For the text-containing cell, return its midpoint in (x, y) coordinate format. 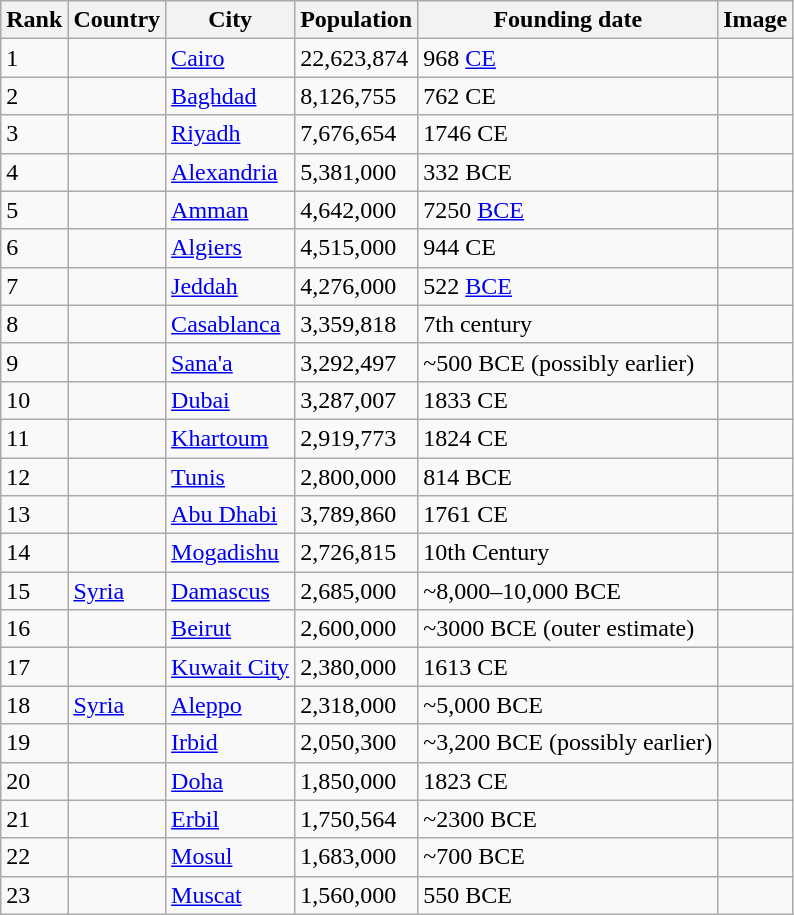
5 (34, 210)
1,560,000 (356, 895)
15 (34, 591)
550 BCE (568, 895)
14 (34, 553)
2,050,300 (356, 743)
Khartoum (230, 438)
3 (34, 134)
23 (34, 895)
7 (34, 286)
~700 BCE (568, 857)
12 (34, 477)
~2300 BCE (568, 819)
2,726,815 (356, 553)
Casablanca (230, 324)
3,292,497 (356, 362)
Baghdad (230, 96)
10 (34, 400)
Jeddah (230, 286)
Country (117, 20)
2 (34, 96)
1,750,564 (356, 819)
17 (34, 667)
7,676,654 (356, 134)
1823 CE (568, 781)
Mogadishu (230, 553)
2,685,000 (356, 591)
2,380,000 (356, 667)
2,919,773 (356, 438)
City (230, 20)
Dubai (230, 400)
5,381,000 (356, 172)
22 (34, 857)
16 (34, 629)
3,287,007 (356, 400)
Mosul (230, 857)
1,683,000 (356, 857)
1824 CE (568, 438)
7250 BCE (568, 210)
Founding date (568, 20)
Muscat (230, 895)
4 (34, 172)
4,642,000 (356, 210)
Irbid (230, 743)
18 (34, 705)
Kuwait City (230, 667)
11 (34, 438)
~5,000 BCE (568, 705)
Alexandria (230, 172)
Aleppo (230, 705)
522 BCE (568, 286)
~8,000–10,000 BCE (568, 591)
1,850,000 (356, 781)
1613 CE (568, 667)
1 (34, 58)
2,318,000 (356, 705)
944 CE (568, 248)
~3,200 BCE (possibly earlier) (568, 743)
8 (34, 324)
3,359,818 (356, 324)
968 CE (568, 58)
~500 BCE (possibly earlier) (568, 362)
Erbil (230, 819)
8,126,755 (356, 96)
20 (34, 781)
Algiers (230, 248)
~3000 BCE (outer estimate) (568, 629)
762 CE (568, 96)
Image (756, 20)
1761 CE (568, 515)
Abu Dhabi (230, 515)
10th Century (568, 553)
2,800,000 (356, 477)
Tunis (230, 477)
1833 CE (568, 400)
Riyadh (230, 134)
2,600,000 (356, 629)
13 (34, 515)
9 (34, 362)
Doha (230, 781)
Beirut (230, 629)
Population (356, 20)
19 (34, 743)
6 (34, 248)
4,515,000 (356, 248)
Damascus (230, 591)
Cairo (230, 58)
332 BCE (568, 172)
4,276,000 (356, 286)
Amman (230, 210)
Sana'a (230, 362)
7th century (568, 324)
Rank (34, 20)
21 (34, 819)
814 BCE (568, 477)
1746 CE (568, 134)
3,789,860 (356, 515)
22,623,874 (356, 58)
